Determine the (x, y) coordinate at the center of the cell enclosing the given text.  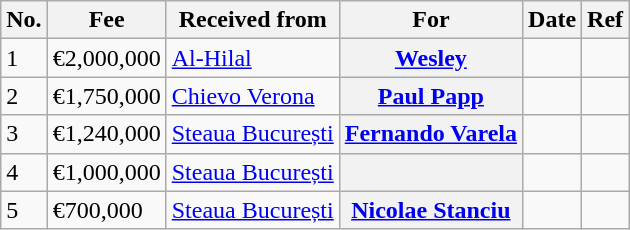
Date (552, 20)
€700,000 (106, 210)
For (430, 20)
No. (24, 20)
5 (24, 210)
1 (24, 58)
€1,240,000 (106, 134)
Chievo Verona (252, 96)
Al-Hilal (252, 58)
€1,750,000 (106, 96)
Received from (252, 20)
Nicolae Stanciu (430, 210)
€1,000,000 (106, 172)
3 (24, 134)
Fee (106, 20)
4 (24, 172)
€2,000,000 (106, 58)
2 (24, 96)
Paul Papp (430, 96)
Fernando Varela (430, 134)
Wesley (430, 58)
Ref (606, 20)
